Extract the [x, y] coordinate from the center of the cell holding the provided text.  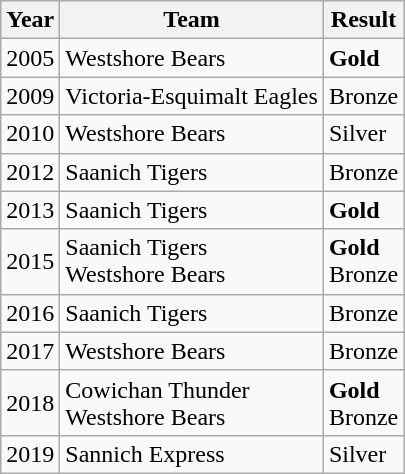
Saanich TigersWestshore Bears [192, 262]
2005 [30, 58]
2012 [30, 172]
Victoria-Esquimalt Eagles [192, 96]
2013 [30, 210]
2017 [30, 351]
2010 [30, 134]
2015 [30, 262]
Cowichan ThunderWestshore Bears [192, 402]
2009 [30, 96]
Result [363, 20]
2018 [30, 402]
Team [192, 20]
2016 [30, 313]
Sannich Express [192, 454]
Year [30, 20]
2019 [30, 454]
